Search for the cell housing the specified text and yield its (x, y) center coordinate. 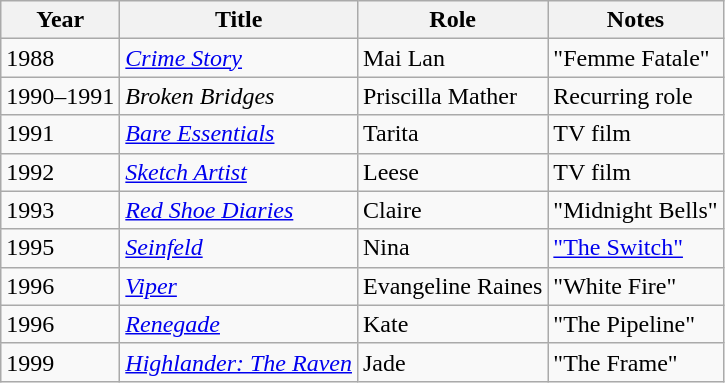
1999 (60, 362)
1995 (60, 248)
Title (239, 20)
1991 (60, 134)
Tarita (452, 134)
"White Fire" (636, 286)
Bare Essentials (239, 134)
Evangeline Raines (452, 286)
Leese (452, 172)
Nina (452, 248)
Mai Lan (452, 58)
Recurring role (636, 96)
1988 (60, 58)
Jade (452, 362)
1992 (60, 172)
"The Frame" (636, 362)
"Femme Fatale" (636, 58)
Highlander: The Raven (239, 362)
Crime Story (239, 58)
Red Shoe Diaries (239, 210)
Year (60, 20)
Priscilla Mather (452, 96)
1993 (60, 210)
Seinfeld (239, 248)
Role (452, 20)
"Midnight Bells" (636, 210)
Renegade (239, 324)
Kate (452, 324)
Claire (452, 210)
Sketch Artist (239, 172)
"The Switch" (636, 248)
"The Pipeline" (636, 324)
Viper (239, 286)
Broken Bridges (239, 96)
Notes (636, 20)
1990–1991 (60, 96)
